Pinpoint the cell where the given text exists, returning its (X, Y) midpoint coordinate. 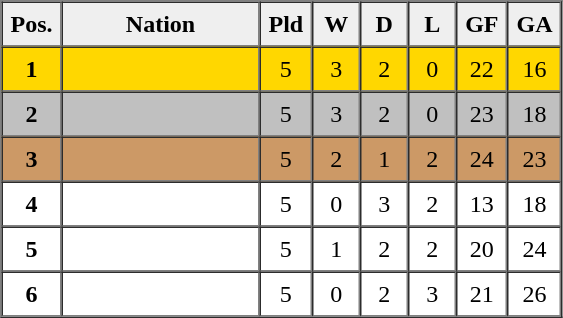
GA (535, 24)
13 (482, 204)
Pld (286, 24)
26 (535, 294)
L (432, 24)
20 (482, 248)
W (336, 24)
22 (482, 68)
GF (482, 24)
D (384, 24)
6 (32, 294)
4 (32, 204)
Pos. (32, 24)
Nation (161, 24)
21 (482, 294)
16 (535, 68)
